For the text-containing cell, return its midpoint in (X, Y) coordinate format. 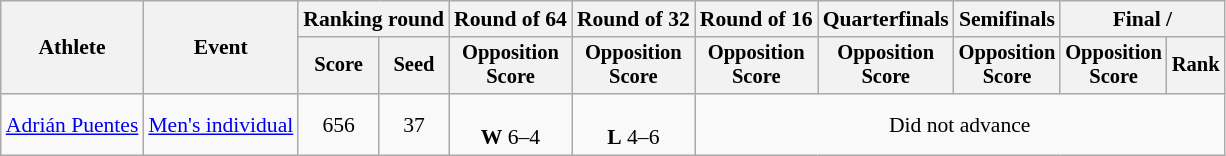
Men's individual (220, 124)
Did not advance (960, 124)
Event (220, 48)
Rank (1196, 66)
Round of 16 (756, 19)
W 6–4 (510, 124)
656 (338, 124)
37 (414, 124)
Round of 64 (510, 19)
Semifinals (1008, 19)
L 4–6 (634, 124)
Adrián Puentes (72, 124)
Seed (414, 66)
Ranking round (374, 19)
Final / (1142, 19)
Round of 32 (634, 19)
Athlete (72, 48)
Score (338, 66)
Quarterfinals (886, 19)
